Provide the [x, y] coordinate of the cell's center where the given text is located.  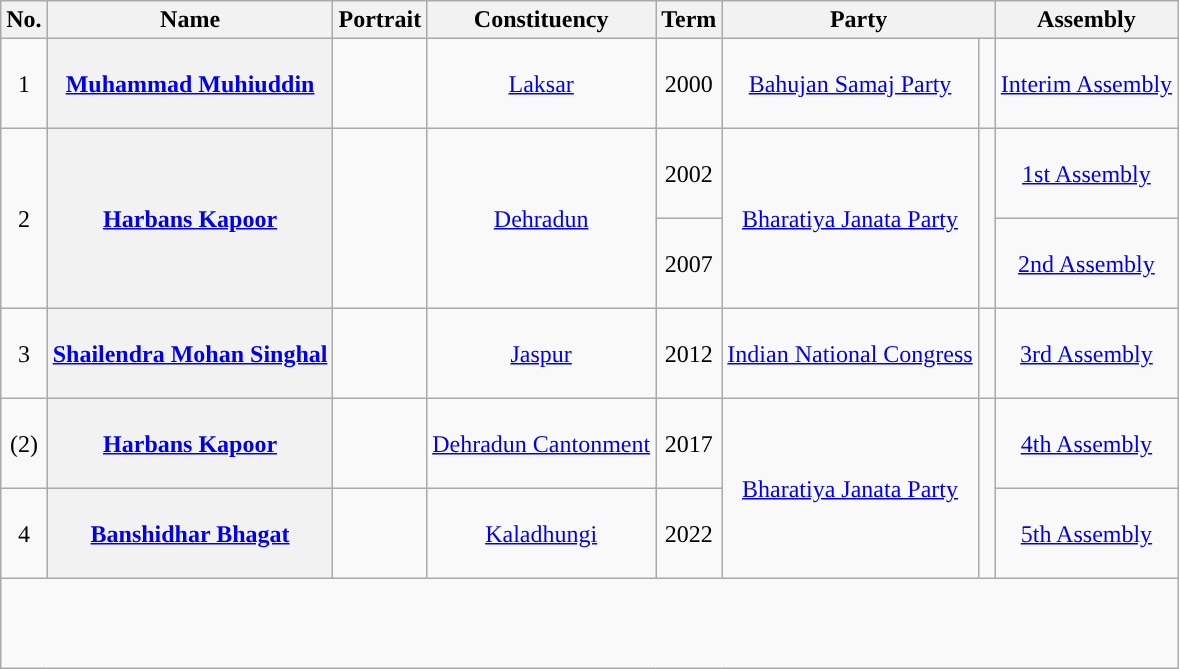
No. [24, 20]
Banshidhar Bhagat [190, 534]
4th Assembly [1086, 444]
2nd Assembly [1086, 264]
2007 [689, 264]
Assembly [1086, 20]
Kaladhungi [542, 534]
3rd Assembly [1086, 354]
Muhammad Muhiuddin [190, 84]
Constituency [542, 20]
3 [24, 354]
Portrait [380, 20]
2012 [689, 354]
Indian National Congress [850, 354]
Bahujan Samaj Party [850, 84]
2022 [689, 534]
1st Assembly [1086, 174]
2017 [689, 444]
Laksar [542, 84]
Name [190, 20]
4 [24, 534]
(2) [24, 444]
2 [24, 219]
Shailendra Mohan Singhal [190, 354]
5th Assembly [1086, 534]
1 [24, 84]
2000 [689, 84]
Term [689, 20]
2002 [689, 174]
Jaspur [542, 354]
Dehradun [542, 219]
Dehradun Cantonment [542, 444]
Interim Assembly [1086, 84]
Party [858, 20]
